For the text-containing cell, return its midpoint in [X, Y] coordinate format. 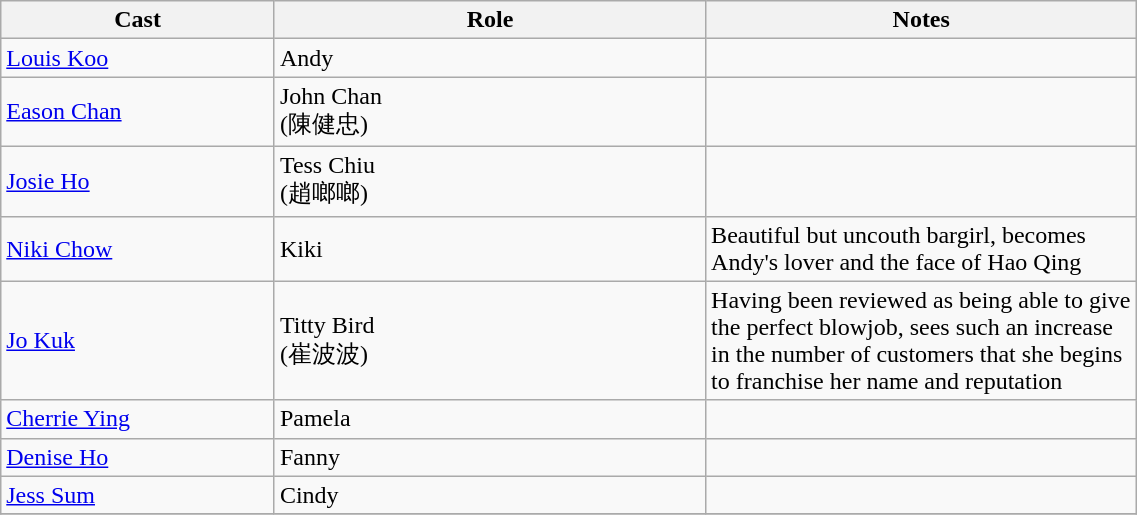
Tess Chiu(趙啷啷) [490, 181]
Cast [138, 20]
Jess Sum [138, 495]
Niki Chow [138, 248]
Louis Koo [138, 58]
Titty Bird(崔波波) [490, 340]
John Chan(陳健忠) [490, 112]
Kiki [490, 248]
Role [490, 20]
Beautiful but uncouth bargirl, becomes Andy's lover and the face of Hao Qing [922, 248]
Pamela [490, 419]
Notes [922, 20]
Jo Kuk [138, 340]
Andy [490, 58]
Cherrie Ying [138, 419]
Fanny [490, 457]
Denise Ho [138, 457]
Eason Chan [138, 112]
Josie Ho [138, 181]
Cindy [490, 495]
